Output the (x, y) coordinate of the center of the cell containing the given text.  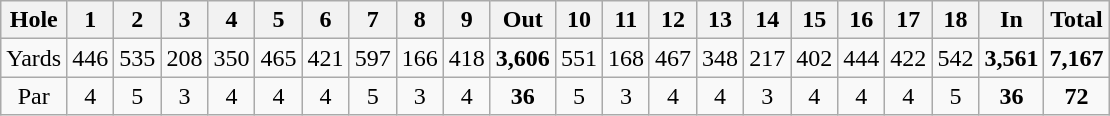
15 (814, 20)
8 (420, 20)
535 (138, 58)
551 (578, 58)
467 (672, 58)
597 (372, 58)
11 (626, 20)
Yards (34, 58)
1 (90, 20)
Total (1076, 20)
3,561 (1012, 58)
10 (578, 20)
Out (522, 20)
9 (466, 20)
7,167 (1076, 58)
465 (278, 58)
72 (1076, 96)
542 (956, 58)
13 (720, 20)
12 (672, 20)
3,606 (522, 58)
422 (908, 58)
Hole (34, 20)
418 (466, 58)
166 (420, 58)
Par (34, 96)
7 (372, 20)
208 (184, 58)
402 (814, 58)
348 (720, 58)
6 (326, 20)
In (1012, 20)
350 (232, 58)
2 (138, 20)
168 (626, 58)
18 (956, 20)
446 (90, 58)
217 (768, 58)
17 (908, 20)
14 (768, 20)
421 (326, 58)
16 (862, 20)
444 (862, 58)
